Find where the given text appears and provide that cell's center as (x, y) coordinate. 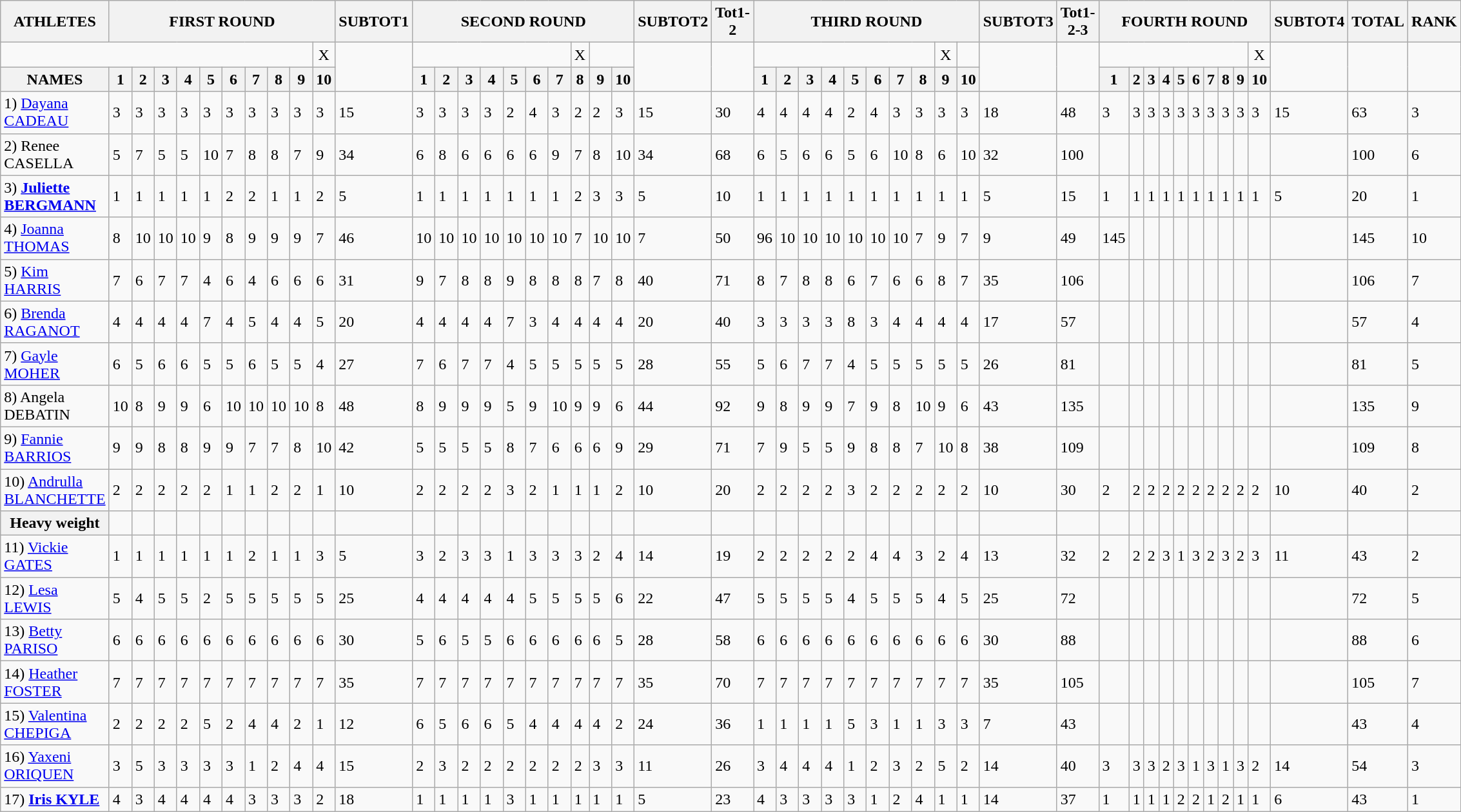
37 (1078, 799)
19 (732, 557)
31 (374, 280)
63 (1378, 112)
3) Juliette BERGMANN (55, 196)
36 (732, 724)
6) Brenda RAGANOT (55, 322)
17 (1018, 322)
70 (732, 682)
42 (374, 447)
27 (374, 363)
RANK (1435, 22)
FOURTH ROUND (1185, 22)
SECOND ROUND (524, 22)
24 (673, 724)
44 (673, 406)
1) Dayana CADEAU (55, 112)
ATHLETES (55, 22)
47 (732, 598)
SUBTOT3 (1018, 22)
13) Betty PARISO (55, 641)
92 (732, 406)
10) Andrulla BLANCHETTE (55, 490)
29 (673, 447)
49 (1078, 238)
NAMES (55, 79)
15) Valentina CHEPIGA (55, 724)
FIRST ROUND (222, 22)
7) Gayle MOHER (55, 363)
55 (732, 363)
54 (1378, 766)
50 (732, 238)
38 (1018, 447)
Tot1-2 (732, 22)
2) Renee CASELLA (55, 155)
58 (732, 641)
96 (765, 238)
Heavy weight (55, 523)
13 (1018, 557)
SUBTOT4 (1309, 22)
THIRD ROUND (867, 22)
9) Fannie BARRIOS (55, 447)
8) Angela DEBATIN (55, 406)
23 (732, 799)
SUBTOT1 (374, 22)
16) Yaxeni ORIQUEN (55, 766)
68 (732, 155)
Tot1-2-3 (1078, 22)
4) Joanna THOMAS (55, 238)
22 (673, 598)
SUBTOT2 (673, 22)
11) Vickie GATES (55, 557)
12) Lesa LEWIS (55, 598)
12 (374, 724)
TOTAL (1378, 22)
17) Iris KYLE (55, 799)
5) Kim HARRIS (55, 280)
14) Heather FOSTER (55, 682)
46 (374, 238)
